Locate the cell with the specified text and output its [x, y] center coordinate. 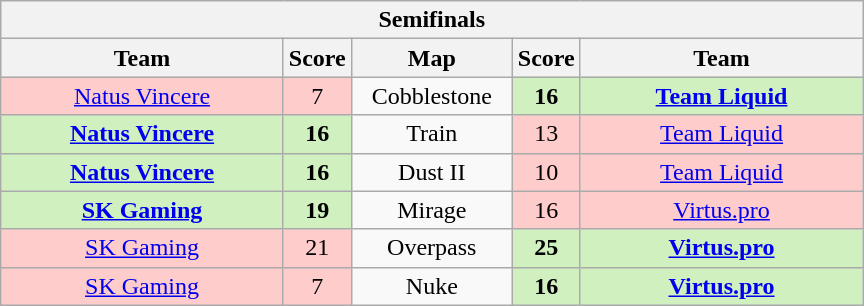
Mirage [432, 210]
Map [432, 58]
Cobblestone [432, 96]
Overpass [432, 248]
21 [317, 248]
19 [317, 210]
13 [546, 134]
25 [546, 248]
Dust II [432, 172]
Semifinals [432, 20]
Train [432, 134]
10 [546, 172]
Nuke [432, 286]
